Identify which cell holds the provided text, then report its (X, Y) central coordinate. 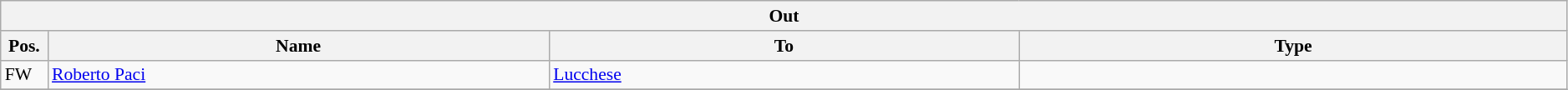
FW (24, 75)
Lucchese (784, 75)
Name (298, 46)
Pos. (24, 46)
Type (1293, 46)
Out (784, 16)
Roberto Paci (298, 75)
To (784, 46)
